For the text-containing cell, return its midpoint in (X, Y) coordinate format. 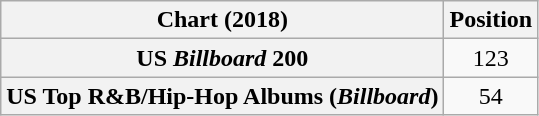
Position (491, 20)
123 (491, 58)
US Top R&B/Hip-Hop Albums (Billboard) (222, 96)
Chart (2018) (222, 20)
54 (491, 96)
US Billboard 200 (222, 58)
